Search for the cell housing the specified text and yield its [x, y] center coordinate. 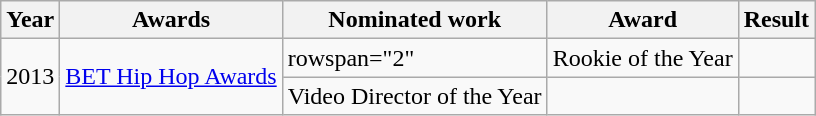
Award [642, 20]
BET Hip Hop Awards [171, 77]
Awards [171, 20]
Year [30, 20]
Rookie of the Year [642, 58]
Nominated work [414, 20]
Video Director of the Year [414, 96]
Result [776, 20]
2013 [30, 77]
rowspan="2" [414, 58]
